Locate the cell with the specified text and output its (x, y) center coordinate. 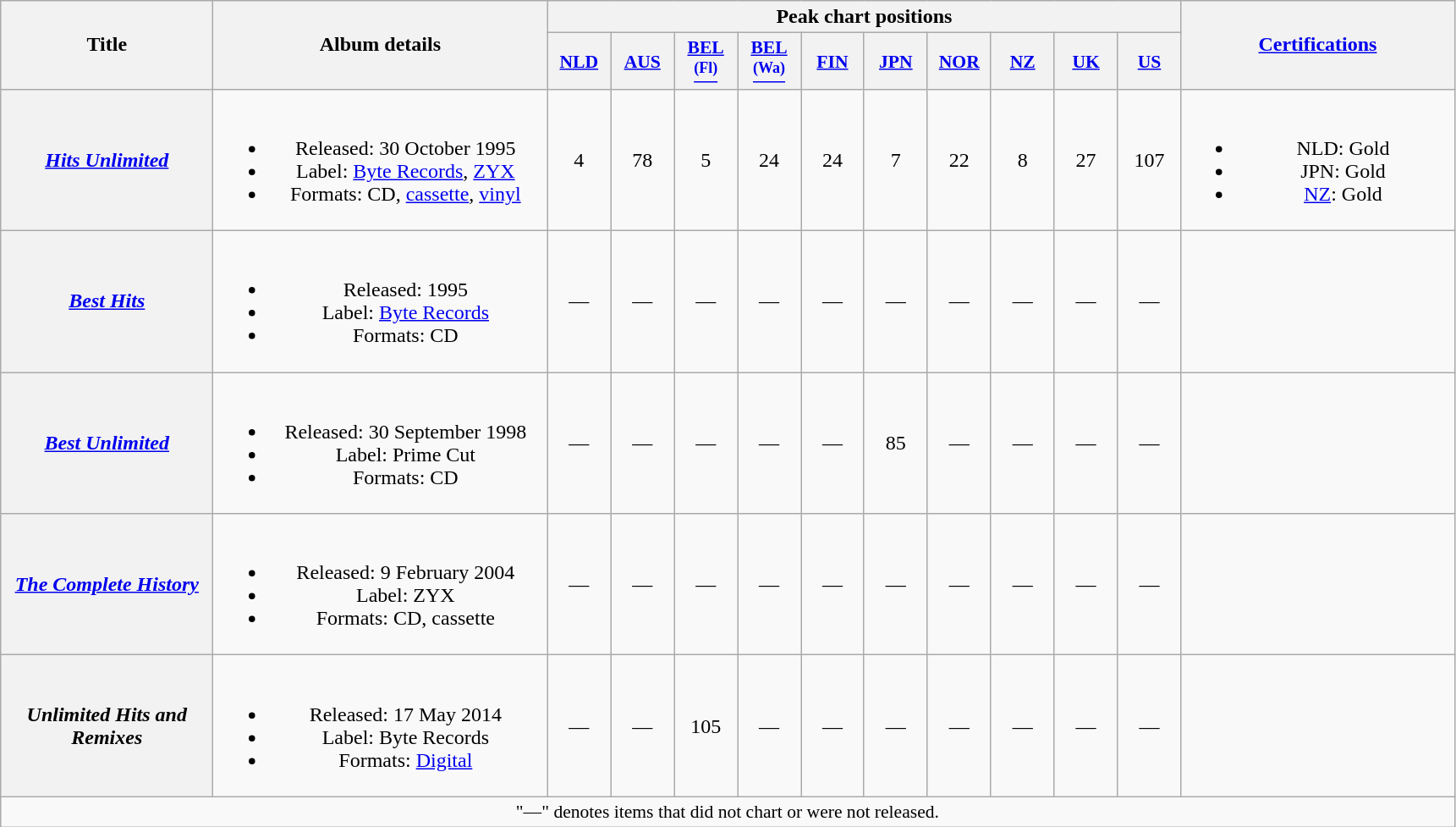
Released: 1995Label: Byte RecordsFormats: CD (381, 301)
Best Hits (107, 301)
107 (1149, 161)
"—" denotes items that did not chart or were not released. (728, 812)
Released: 30 September 1998Label: Prime CutFormats: CD (381, 444)
7 (895, 161)
BEL(Wa) (770, 61)
NLD (579, 61)
The Complete History (107, 584)
Released: 9 February 2004Label: ZYXFormats: CD, cassette (381, 584)
5 (706, 161)
Title (107, 46)
JPN (895, 61)
Unlimited Hits and Remixes (107, 726)
US (1149, 61)
Released: 30 October 1995Label: Byte Records, ZYXFormats: CD, cassette, vinyl (381, 161)
Released: 17 May 2014Label: Byte RecordsFormats: Digital (381, 726)
Album details (381, 46)
85 (895, 444)
4 (579, 161)
22 (959, 161)
NOR (959, 61)
27 (1086, 161)
NLD: GoldJPN: GoldNZ: Gold (1318, 161)
Hits Unlimited (107, 161)
Peak chart positions (865, 17)
Best Unlimited (107, 444)
8 (1022, 161)
78 (643, 161)
AUS (643, 61)
105 (706, 726)
NZ (1022, 61)
FIN (832, 61)
UK (1086, 61)
Certifications (1318, 46)
BEL(Fl) (706, 61)
